For the text-containing cell, return its midpoint in [x, y] coordinate format. 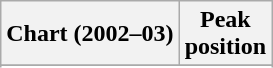
Chart (2002–03) [90, 34]
Peakposition [225, 34]
